Scan for the cell matching the given text and deliver its [x, y] coordinate at center. 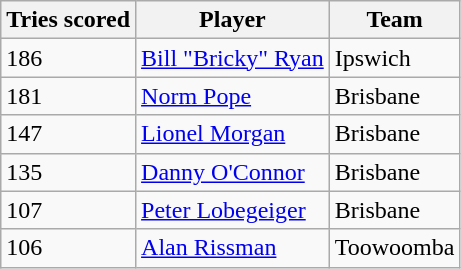
186 [68, 58]
Peter Lobegeiger [233, 210]
135 [68, 172]
Danny O'Connor [233, 172]
106 [68, 248]
Team [394, 20]
Lionel Morgan [233, 134]
147 [68, 134]
Norm Pope [233, 96]
Toowoomba [394, 248]
181 [68, 96]
Tries scored [68, 20]
Bill "Bricky" Ryan [233, 58]
Ipswich [394, 58]
107 [68, 210]
Player [233, 20]
Alan Rissman [233, 248]
